Capture the cell that displays the provided text and extract its (x, y) central coordinate. 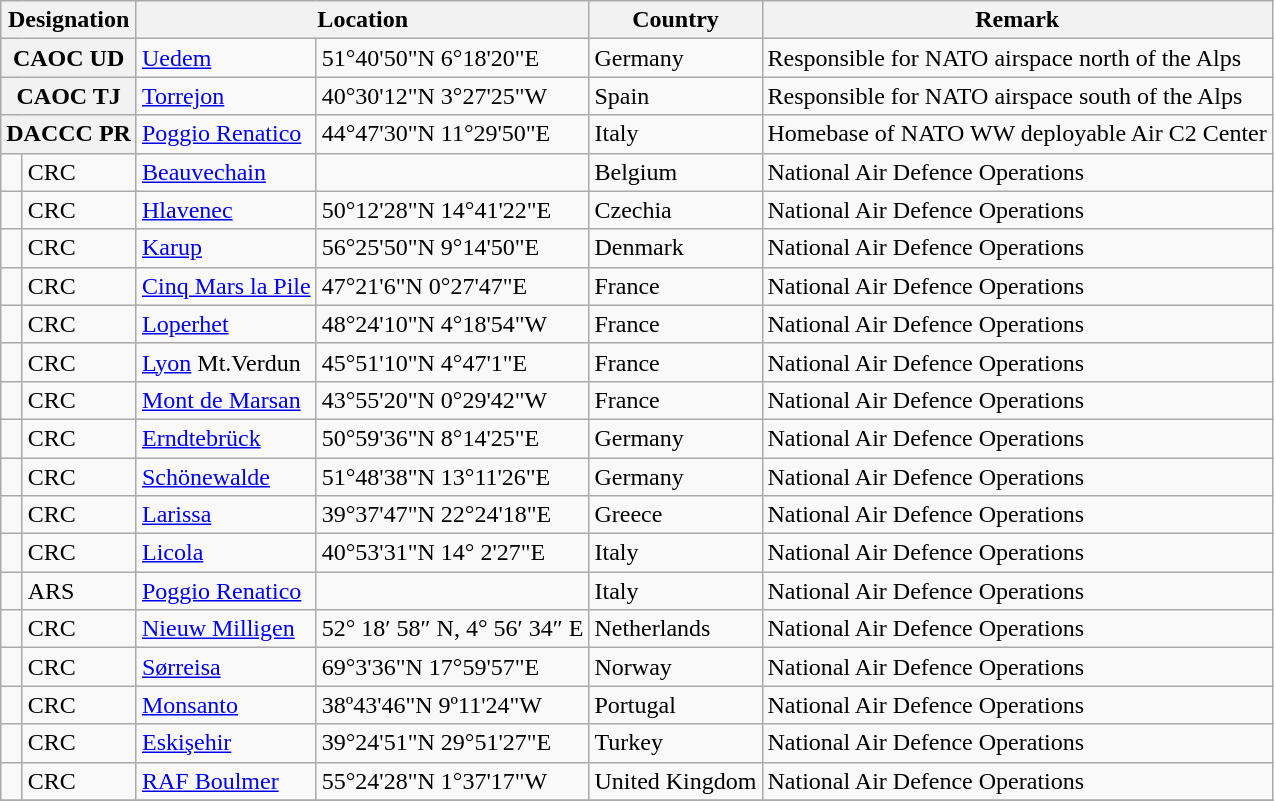
39°24'51"N 29°51'27"E (452, 743)
52° 18′ 58″ N, 4° 56′ 34″ E (452, 629)
ARS (79, 591)
Sørreisa (226, 667)
Location (362, 20)
69°3'36"N 17°59'57"E (452, 667)
Belgium (676, 172)
Uedem (226, 58)
Spain (676, 96)
Remark (1017, 20)
45°51'10"N 4°47'1"E (452, 362)
Larissa (226, 515)
Schönewalde (226, 477)
Nieuw Milligen (226, 629)
40°53'31"N 14° 2'27"E (452, 553)
Norway (676, 667)
CAOC UD (69, 58)
Licola (226, 553)
Cinq Mars la Pile (226, 286)
43°55'20"N 0°29'42"W (452, 400)
Greece (676, 515)
Country (676, 20)
44°47'30"N 11°29'50"E (452, 134)
Responsible for NATO airspace south of the Alps (1017, 96)
Beauvechain (226, 172)
DACCC PR (69, 134)
CAOC TJ (69, 96)
50°59'36"N 8°14'25"E (452, 438)
RAF Boulmer (226, 781)
Lyon Mt.Verdun (226, 362)
51°40'50"N 6°18'20"E (452, 58)
Denmark (676, 248)
47°21'6"N 0°27'47"E (452, 286)
48°24'10"N 4°18'54"W (452, 324)
Torrejon (226, 96)
Responsible for NATO airspace north of the Alps (1017, 58)
56°25'50"N 9°14'50"E (452, 248)
55°24'28"N 1°37'17"W (452, 781)
Hlavenec (226, 210)
Eskişehir (226, 743)
Mont de Marsan (226, 400)
40°30'12"N 3°27'25"W (452, 96)
Netherlands (676, 629)
Portugal (676, 705)
Karup (226, 248)
50°12'28"N 14°41'22"E (452, 210)
39°37'47"N 22°24'18"E (452, 515)
Designation (69, 20)
Loperhet (226, 324)
Czechia (676, 210)
Homebase of NATO WW deployable Air C2 Center (1017, 134)
Erndtebrück (226, 438)
51°48'38"N 13°11'26"E (452, 477)
Monsanto (226, 705)
United Kingdom (676, 781)
38º43'46"N 9º11'24"W (452, 705)
Turkey (676, 743)
